Return the (x, y) coordinate for the center point of the cell that contains the specified text.  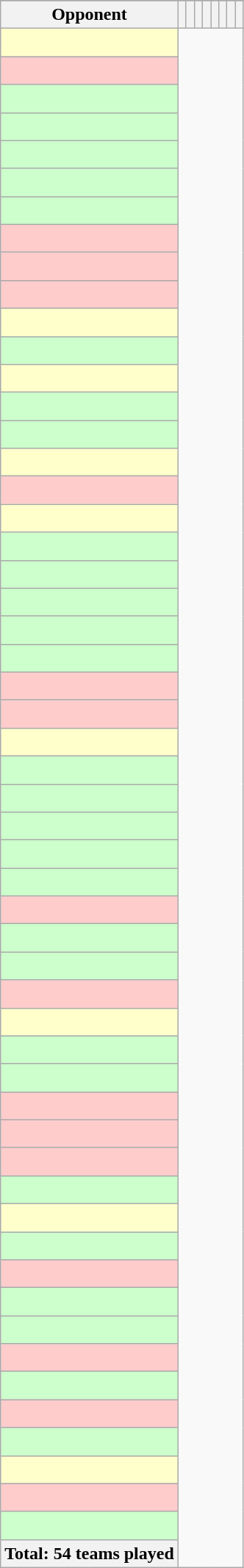
Opponent (90, 15)
Total: 54 teams played (90, 1553)
